Output the (X, Y) coordinate of the center of the cell containing the given text.  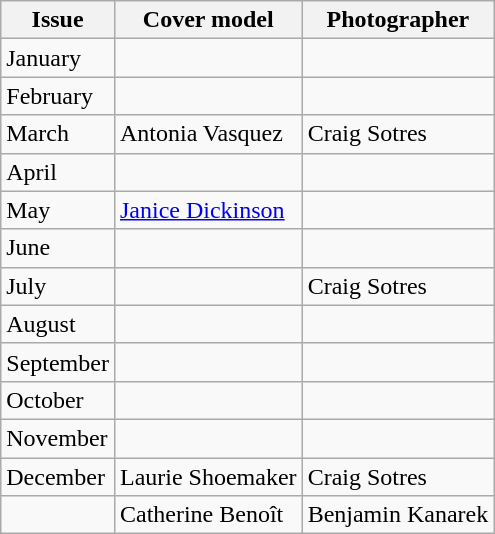
Photographer (398, 20)
January (58, 58)
August (58, 324)
November (58, 438)
June (58, 248)
Catherine Benoît (208, 515)
April (58, 172)
October (58, 400)
Antonia Vasquez (208, 134)
March (58, 134)
Cover model (208, 20)
September (58, 362)
Laurie Shoemaker (208, 477)
December (58, 477)
Benjamin Kanarek (398, 515)
July (58, 286)
Issue (58, 20)
May (58, 210)
Janice Dickinson (208, 210)
February (58, 96)
